Return [X, Y] of the center of cell containing provided text 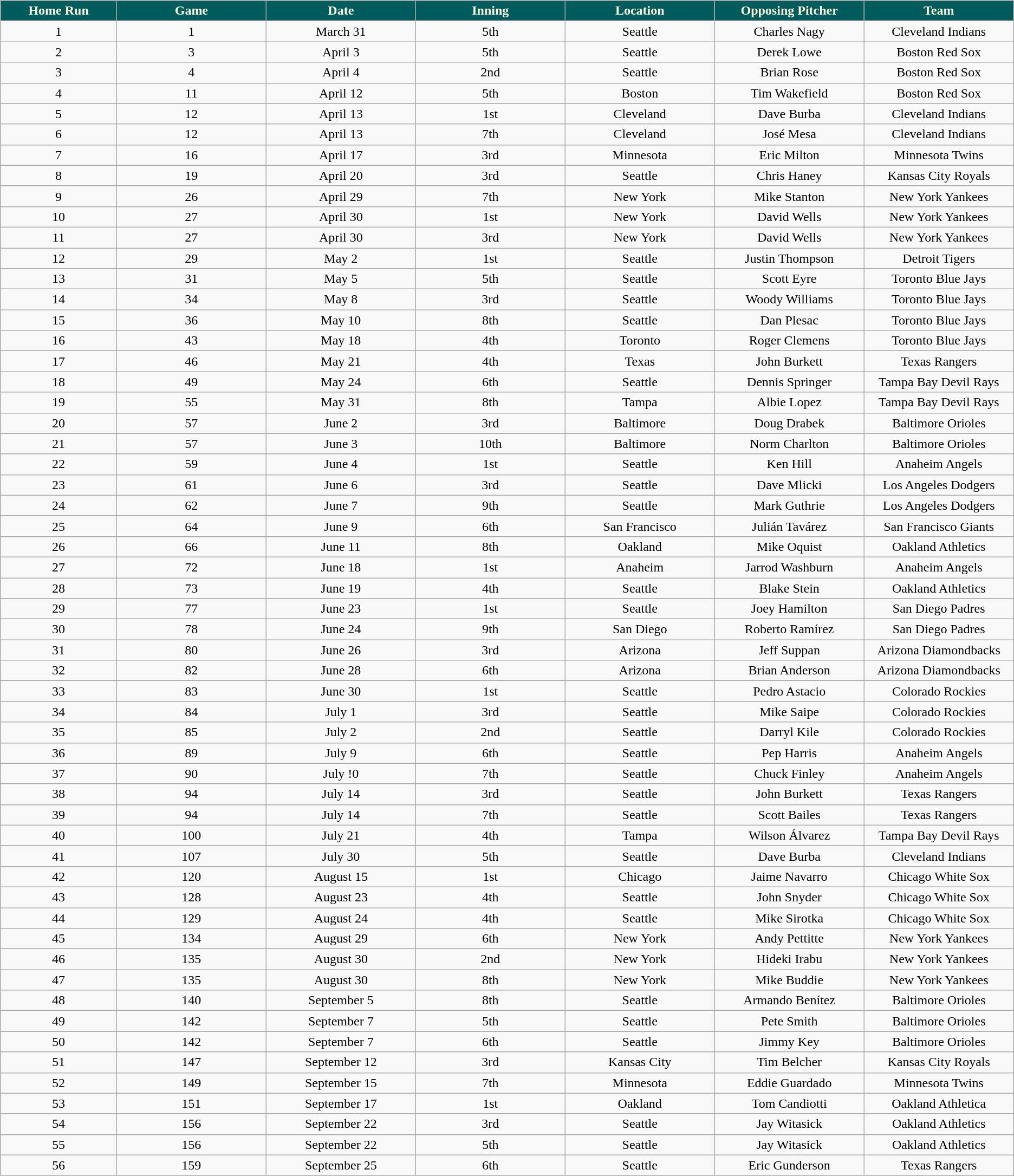
Inning [490, 11]
10 [58, 217]
40 [58, 835]
June 6 [341, 485]
Joey Hamilton [789, 609]
Andy Pettitte [789, 939]
June 28 [341, 671]
May 8 [341, 300]
64 [191, 526]
17 [58, 361]
78 [191, 629]
May 24 [341, 382]
2 [58, 52]
52 [58, 1083]
13 [58, 279]
July !0 [341, 774]
Mike Buddie [789, 980]
51 [58, 1062]
128 [191, 897]
Pep Harris [789, 753]
June 30 [341, 691]
50 [58, 1042]
July 2 [341, 732]
June 2 [341, 423]
35 [58, 732]
June 24 [341, 629]
80 [191, 650]
23 [58, 485]
44 [58, 918]
72 [191, 567]
March 31 [341, 31]
Julián Tavárez [789, 526]
April 12 [341, 93]
Blake Stein [789, 588]
May 2 [341, 258]
48 [58, 1000]
129 [191, 918]
June 3 [341, 444]
82 [191, 671]
10th [490, 444]
Boston [640, 93]
38 [58, 794]
April 20 [341, 176]
Game [191, 11]
Woody Williams [789, 300]
September 17 [341, 1103]
90 [191, 774]
Armando Benítez [789, 1000]
140 [191, 1000]
July 1 [341, 712]
Home Run [58, 11]
Pete Smith [789, 1021]
9 [58, 196]
June 9 [341, 526]
37 [58, 774]
Tim Belcher [789, 1062]
Dave Mlicki [789, 485]
Mike Stanton [789, 196]
San Francisco Giants [939, 526]
53 [58, 1103]
Eric Gunderson [789, 1165]
Wilson Álvarez [789, 835]
Jimmy Key [789, 1042]
Derek Lowe [789, 52]
Location [640, 11]
Mike Oquist [789, 547]
Norm Charlton [789, 444]
Pedro Astacio [789, 691]
Jarrod Washburn [789, 567]
Roger Clemens [789, 341]
77 [191, 609]
June 23 [341, 609]
Opposing Pitcher [789, 11]
Jaime Navarro [789, 876]
7 [58, 155]
62 [191, 505]
Toronto [640, 341]
21 [58, 444]
June 18 [341, 567]
September 12 [341, 1062]
120 [191, 876]
August 24 [341, 918]
May 5 [341, 279]
Eric Milton [789, 155]
20 [58, 423]
Kansas City [640, 1062]
San Francisco [640, 526]
Mark Guthrie [789, 505]
April 4 [341, 73]
June 4 [341, 464]
Scott Eyre [789, 279]
54 [58, 1124]
134 [191, 939]
July 21 [341, 835]
47 [58, 980]
Chicago [640, 876]
107 [191, 856]
Chris Haney [789, 176]
85 [191, 732]
August 23 [341, 897]
30 [58, 629]
September 5 [341, 1000]
83 [191, 691]
59 [191, 464]
Ken Hill [789, 464]
41 [58, 856]
Scott Bailes [789, 815]
June 26 [341, 650]
Mike Saipe [789, 712]
Charles Nagy [789, 31]
Anaheim [640, 567]
5 [58, 114]
73 [191, 588]
Date [341, 11]
Darryl Kile [789, 732]
Dan Plesac [789, 320]
66 [191, 547]
September 15 [341, 1083]
Brian Rose [789, 73]
151 [191, 1103]
28 [58, 588]
56 [58, 1165]
Doug Drabek [789, 423]
Mike Sirotka [789, 918]
84 [191, 712]
Albie Lopez [789, 402]
June 11 [341, 547]
42 [58, 876]
8 [58, 176]
Team [939, 11]
June 7 [341, 505]
September 25 [341, 1165]
May 10 [341, 320]
Oakland Athletica [939, 1103]
July 9 [341, 753]
14 [58, 300]
Hideki Irabu [789, 959]
June 19 [341, 588]
April 29 [341, 196]
147 [191, 1062]
May 31 [341, 402]
Tim Wakefield [789, 93]
32 [58, 671]
159 [191, 1165]
15 [58, 320]
Justin Thompson [789, 258]
Brian Anderson [789, 671]
45 [58, 939]
Dennis Springer [789, 382]
22 [58, 464]
August 29 [341, 939]
San Diego [640, 629]
100 [191, 835]
Jeff Suppan [789, 650]
April 3 [341, 52]
José Mesa [789, 134]
24 [58, 505]
Roberto Ramírez [789, 629]
July 30 [341, 856]
Detroit Tigers [939, 258]
25 [58, 526]
May 21 [341, 361]
April 17 [341, 155]
89 [191, 753]
May 18 [341, 341]
39 [58, 815]
18 [58, 382]
John Snyder [789, 897]
Chuck Finley [789, 774]
149 [191, 1083]
Texas [640, 361]
Tom Candiotti [789, 1103]
Eddie Guardado [789, 1083]
61 [191, 485]
August 15 [341, 876]
33 [58, 691]
6 [58, 134]
